Scan for the cell matching the given text and deliver its (X, Y) coordinate at center. 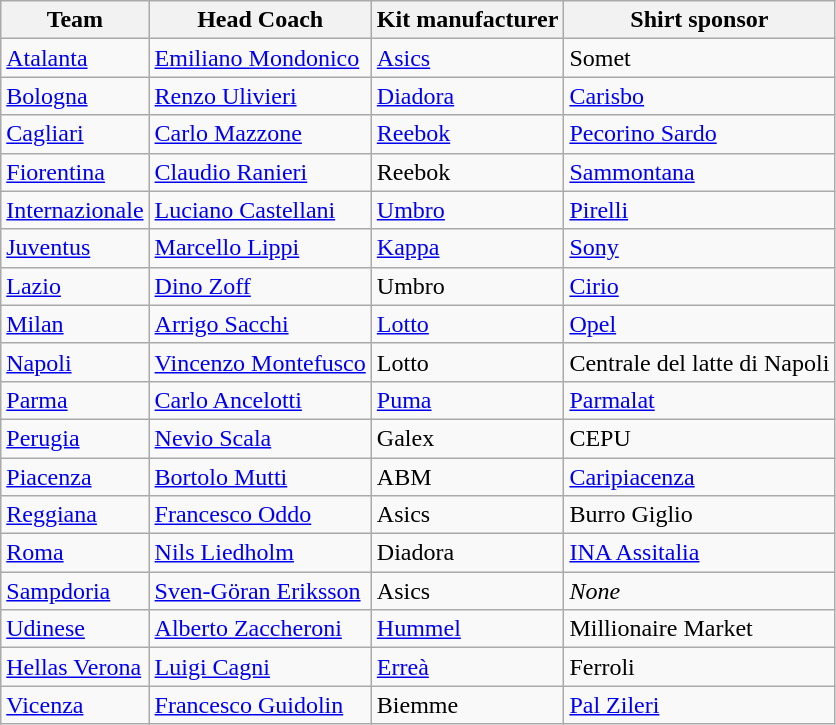
Carlo Ancelotti (260, 400)
Centrale del latte di Napoli (700, 362)
Opel (700, 324)
Bologna (75, 96)
Erreà (468, 667)
Claudio Ranieri (260, 172)
Galex (468, 438)
Udinese (75, 629)
Vincenzo Montefusco (260, 362)
Atalanta (75, 58)
Burro Giglio (700, 515)
Millionaire Market (700, 629)
Parma (75, 400)
Hellas Verona (75, 667)
Napoli (75, 362)
Milan (75, 324)
Team (75, 20)
Parmalat (700, 400)
Pecorino Sardo (700, 134)
Carlo Mazzone (260, 134)
Piacenza (75, 477)
Sammontana (700, 172)
Alberto Zaccheroni (260, 629)
Shirt sponsor (700, 20)
Carisbo (700, 96)
Vicenza (75, 705)
Caripiacenza (700, 477)
Renzo Ulivieri (260, 96)
Dino Zoff (260, 286)
CEPU (700, 438)
Juventus (75, 248)
Kit manufacturer (468, 20)
Perugia (75, 438)
Francesco Oddo (260, 515)
Puma (468, 400)
Ferroli (700, 667)
Pirelli (700, 210)
Internazionale (75, 210)
INA Assitalia (700, 553)
Reggiana (75, 515)
Cagliari (75, 134)
Head Coach (260, 20)
Sven-Göran Eriksson (260, 591)
None (700, 591)
Sampdoria (75, 591)
Cirio (700, 286)
Luigi Cagni (260, 667)
Lazio (75, 286)
Arrigo Sacchi (260, 324)
Kappa (468, 248)
ABM (468, 477)
Luciano Castellani (260, 210)
Nils Liedholm (260, 553)
Emiliano Mondonico (260, 58)
Biemme (468, 705)
Somet (700, 58)
Bortolo Mutti (260, 477)
Marcello Lippi (260, 248)
Fiorentina (75, 172)
Francesco Guidolin (260, 705)
Hummel (468, 629)
Sony (700, 248)
Roma (75, 553)
Pal Zileri (700, 705)
Nevio Scala (260, 438)
